Capture the cell that displays the provided text and extract its (X, Y) central coordinate. 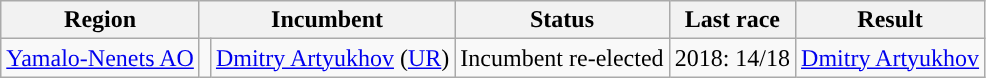
Last race (732, 20)
Incumbent (326, 20)
Status (562, 20)
Dmitry Artyukhov (890, 58)
2018: 14/18 (732, 58)
Result (890, 20)
Region (100, 20)
Incumbent re-elected (562, 58)
Yamalo-Nenets AO (100, 58)
Dmitry Artyukhov (UR) (332, 58)
